Output the [X, Y] coordinate of the center of the cell containing the given text.  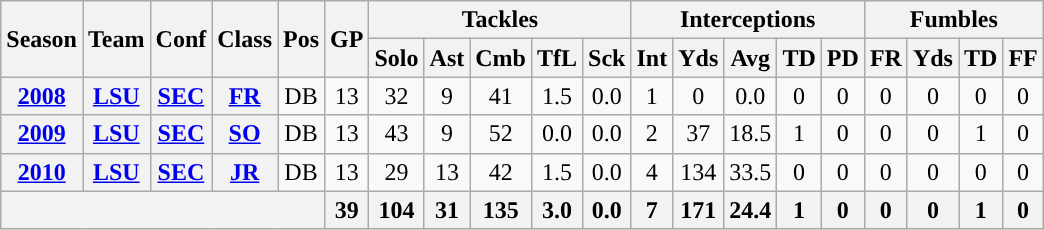
7 [652, 210]
SO [245, 134]
31 [447, 210]
37 [698, 134]
GP [347, 39]
2 [652, 134]
Sck [607, 58]
104 [396, 210]
52 [501, 134]
171 [698, 210]
42 [501, 172]
2008 [42, 96]
24.4 [750, 210]
134 [698, 172]
Team [116, 39]
2009 [42, 134]
4 [652, 172]
Fumbles [954, 20]
32 [396, 96]
Conf [181, 39]
2010 [42, 172]
Solo [396, 58]
Season [42, 39]
29 [396, 172]
Tackles [500, 20]
PD [842, 58]
3.0 [556, 210]
TfL [556, 58]
JR [245, 172]
Avg [750, 58]
41 [501, 96]
FF [1023, 58]
Class [245, 39]
Int [652, 58]
Interceptions [748, 20]
135 [501, 210]
43 [396, 134]
Cmb [501, 58]
39 [347, 210]
33.5 [750, 172]
Pos [302, 39]
18.5 [750, 134]
Ast [447, 58]
